Extract the [X, Y] coordinate from the center of the cell holding the provided text.  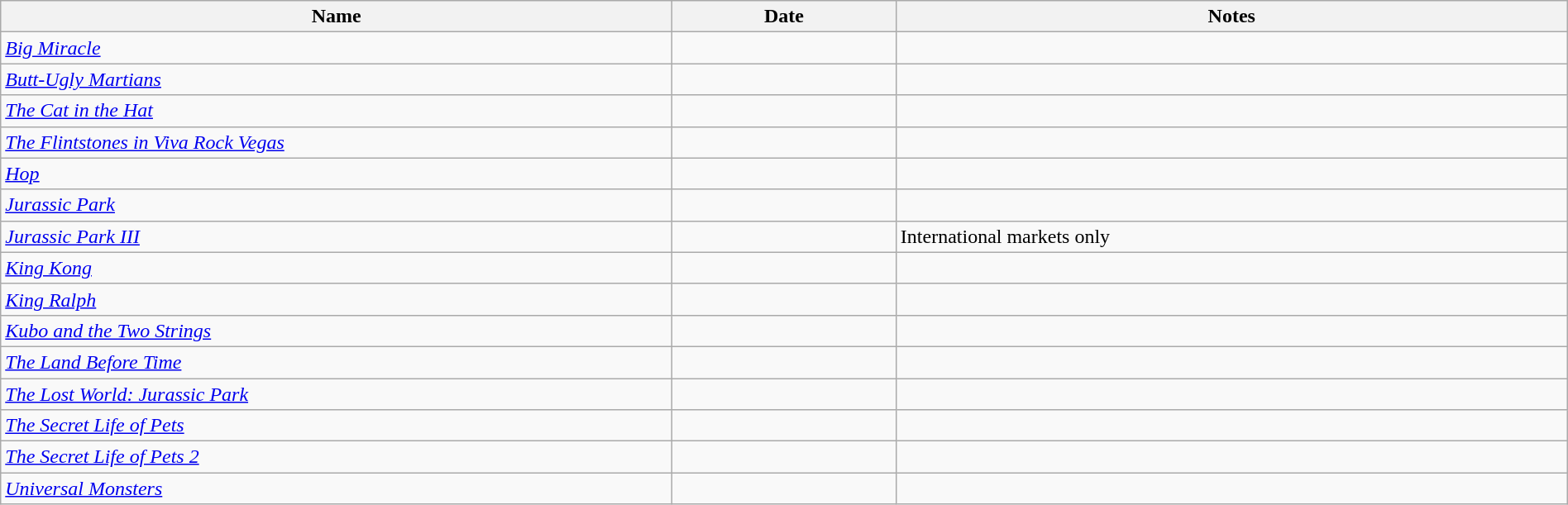
The Lost World: Jurassic Park [337, 394]
Universal Monsters [337, 488]
The Secret Life of Pets [337, 426]
Hop [337, 174]
Notes [1231, 17]
Kubo and the Two Strings [337, 331]
The Flintstones in Viva Rock Vegas [337, 142]
King Ralph [337, 299]
The Land Before Time [337, 362]
International markets only [1231, 236]
Butt-Ugly Martians [337, 79]
Name [337, 17]
The Cat in the Hat [337, 111]
Date [784, 17]
Jurassic Park III [337, 236]
Big Miracle [337, 48]
The Secret Life of Pets 2 [337, 457]
Jurassic Park [337, 205]
King Kong [337, 268]
